Search for the cell housing the specified text and yield its [x, y] center coordinate. 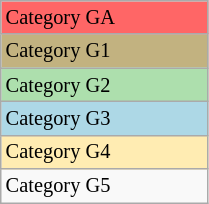
Category G5 [104, 186]
Category G4 [104, 152]
Category G2 [104, 85]
Category G1 [104, 51]
Category GA [104, 17]
Category G3 [104, 118]
